Locate the cell with the specified text and output its (X, Y) center coordinate. 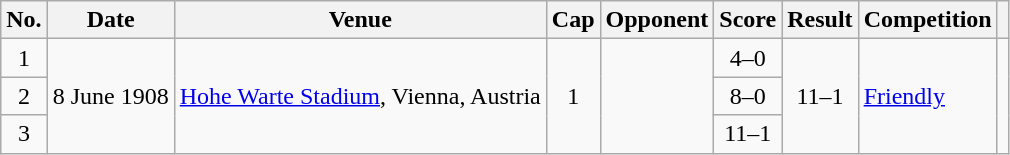
Result (820, 20)
8–0 (748, 96)
Score (748, 20)
4–0 (748, 58)
Friendly (928, 96)
2 (24, 96)
Competition (928, 20)
Date (110, 20)
No. (24, 20)
Hohe Warte Stadium, Vienna, Austria (360, 96)
Opponent (657, 20)
Cap (573, 20)
Venue (360, 20)
8 June 1908 (110, 96)
3 (24, 134)
